Scan for the cell matching the given text and deliver its (x, y) coordinate at center. 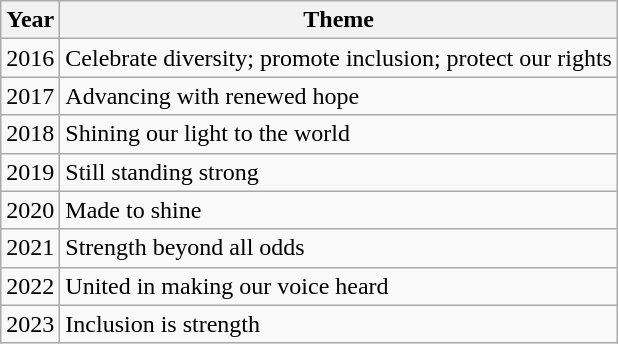
Still standing strong (339, 172)
Theme (339, 20)
2017 (30, 96)
Made to shine (339, 210)
Shining our light to the world (339, 134)
Strength beyond all odds (339, 248)
2021 (30, 248)
Advancing with renewed hope (339, 96)
2018 (30, 134)
Year (30, 20)
2016 (30, 58)
2019 (30, 172)
2020 (30, 210)
United in making our voice heard (339, 286)
2022 (30, 286)
Inclusion is strength (339, 324)
Celebrate diversity; promote inclusion; protect our rights (339, 58)
2023 (30, 324)
